Capture the cell that displays the provided text and extract its (x, y) central coordinate. 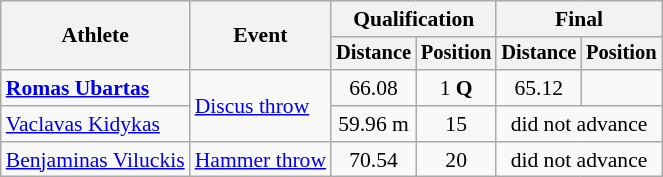
Vaclavas Kidykas (96, 124)
Final (578, 19)
Romas Ubartas (96, 88)
did not advance (578, 124)
59.96 m (374, 124)
Athlete (96, 36)
1 Q (456, 88)
Discus throw (260, 106)
Qualification (414, 19)
15 (456, 124)
65.12 (538, 88)
Event (260, 36)
66.08 (374, 88)
